For the text-containing cell, return its midpoint in (x, y) coordinate format. 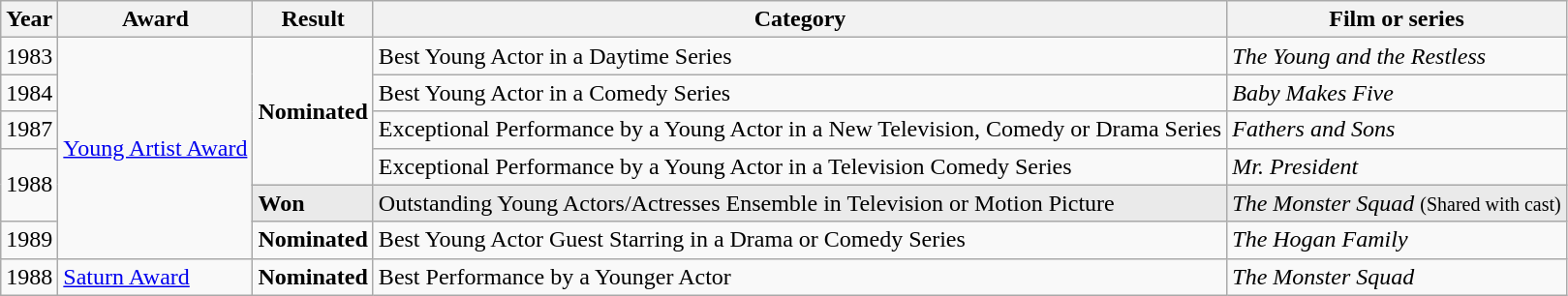
Best Young Actor in a Comedy Series (800, 93)
Exceptional Performance by a Young Actor in a Television Comedy Series (800, 166)
Category (800, 19)
The Monster Squad (1397, 277)
1983 (29, 56)
The Young and the Restless (1397, 56)
Fathers and Sons (1397, 130)
Baby Makes Five (1397, 93)
1987 (29, 130)
Year (29, 19)
Exceptional Performance by a Young Actor in a New Television, Comedy or Drama Series (800, 130)
Result (313, 19)
Mr. President (1397, 166)
Young Artist Award (155, 148)
Award (155, 19)
Outstanding Young Actors/Actresses Ensemble in Television or Motion Picture (800, 203)
Film or series (1397, 19)
Best Performance by a Younger Actor (800, 277)
Saturn Award (155, 277)
The Monster Squad (Shared with cast) (1397, 203)
Best Young Actor in a Daytime Series (800, 56)
Best Young Actor Guest Starring in a Drama or Comedy Series (800, 240)
1989 (29, 240)
The Hogan Family (1397, 240)
Won (313, 203)
1984 (29, 93)
